Scan for the cell matching the given text and deliver its (X, Y) coordinate at center. 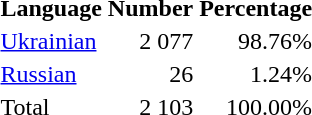
26 (150, 74)
2 077 (150, 41)
